Determine the (X, Y) coordinate at the center of the cell enclosing the given text.  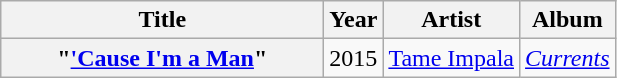
"'Cause I'm a Man" (162, 58)
Artist (452, 20)
2015 (354, 58)
Title (162, 20)
Tame Impala (452, 58)
Year (354, 20)
Currents (568, 58)
Album (568, 20)
